Scan for the cell matching the given text and deliver its (x, y) coordinate at center. 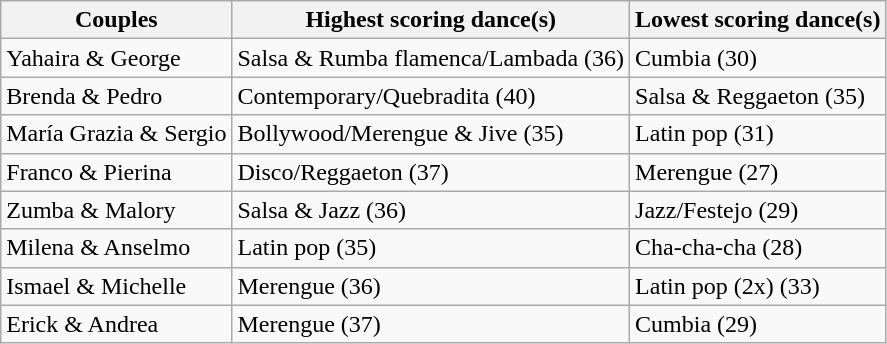
Salsa & Rumba flamenca/Lambada (36) (431, 58)
Bollywood/Merengue & Jive (35) (431, 134)
Latin pop (2x) (33) (758, 286)
Latin pop (35) (431, 248)
Yahaira & George (116, 58)
Cumbia (29) (758, 324)
Salsa & Jazz (36) (431, 210)
Highest scoring dance(s) (431, 20)
Salsa & Reggaeton (35) (758, 96)
Merengue (27) (758, 172)
Ismael & Michelle (116, 286)
Brenda & Pedro (116, 96)
Milena & Anselmo (116, 248)
Disco/Reggaeton (37) (431, 172)
Zumba & Malory (116, 210)
Latin pop (31) (758, 134)
Cumbia (30) (758, 58)
Franco & Pierina (116, 172)
Couples (116, 20)
Contemporary/Quebradita (40) (431, 96)
Lowest scoring dance(s) (758, 20)
Cha-cha-cha (28) (758, 248)
Jazz/Festejo (29) (758, 210)
Erick & Andrea (116, 324)
María Grazia & Sergio (116, 134)
Merengue (36) (431, 286)
Merengue (37) (431, 324)
